Pinpoint the cell where the given text exists, returning its [x, y] midpoint coordinate. 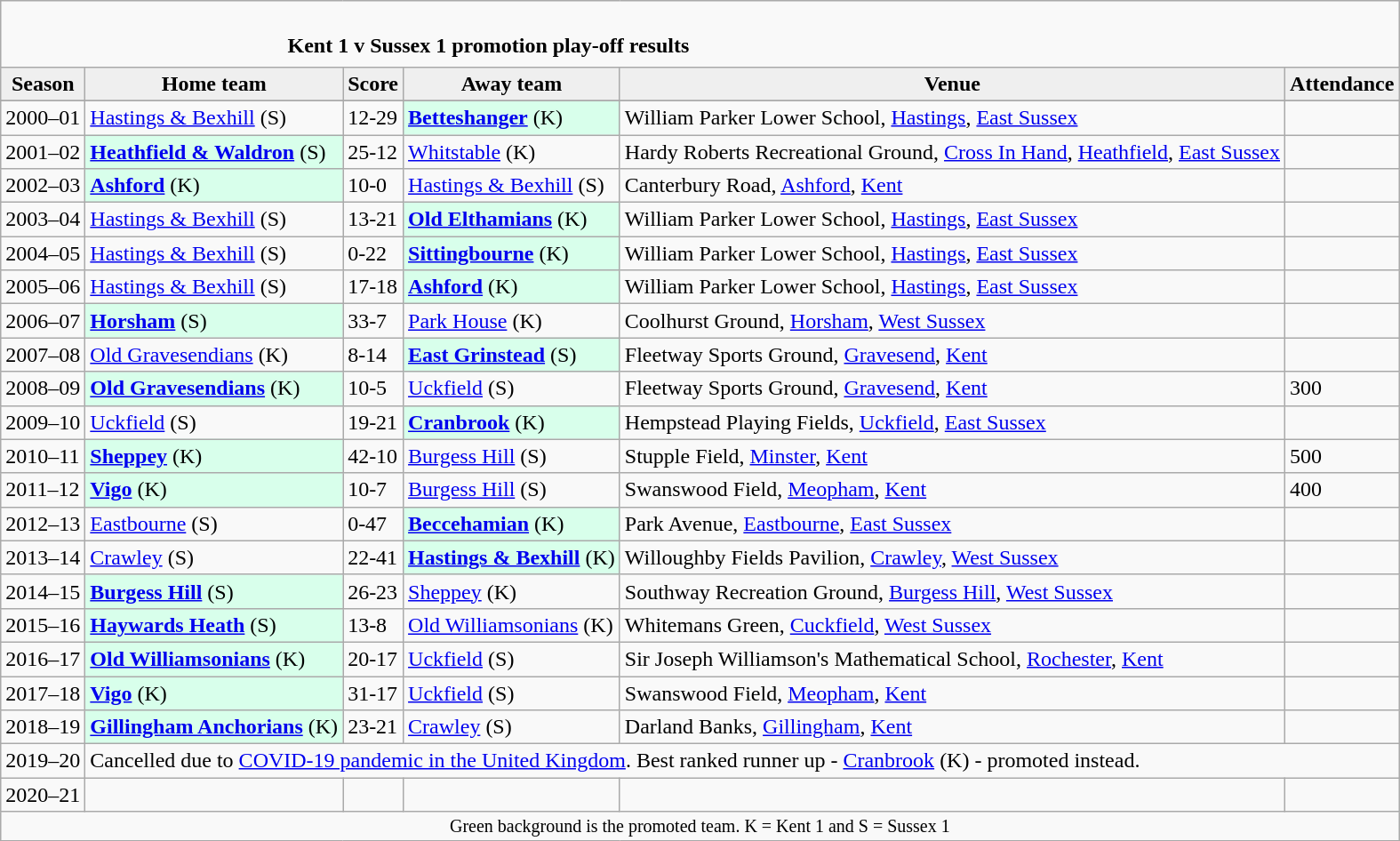
8-14 [373, 355]
2013–14 [43, 557]
Haywards Heath (S) [214, 625]
10-0 [373, 186]
13-8 [373, 625]
400 [1342, 490]
2001–02 [43, 152]
Park House (K) [512, 321]
Whitemans Green, Cuckfield, West Sussex [952, 625]
2000–01 [43, 117]
500 [1342, 456]
Green background is the promoted team. K = Kent 1 and S = Sussex 1 [700, 827]
12-29 [373, 117]
22-41 [373, 557]
42-10 [373, 456]
Sittingbourne (K) [512, 253]
2014–15 [43, 591]
2015–16 [43, 625]
Cranbrook (K) [512, 422]
2020–21 [43, 795]
23-21 [373, 727]
Eastbourne (S) [214, 524]
33-7 [373, 321]
20-17 [373, 659]
Sir Joseph Williamson's Mathematical School, Rochester, Kent [952, 659]
Home team [214, 84]
Darland Banks, Gillingham, Kent [952, 727]
Heathfield & Waldron (S) [214, 152]
Beccehamian (K) [512, 524]
Gillingham Anchorians (K) [214, 727]
2011–12 [43, 490]
2019–20 [43, 761]
2005–06 [43, 287]
2003–04 [43, 220]
Score [373, 84]
Horsham (S) [214, 321]
2016–17 [43, 659]
17-18 [373, 287]
25-12 [373, 152]
2017–18 [43, 693]
Cancelled due to COVID-19 pandemic in the United Kingdom. Best ranked runner up - Cranbrook (K) - promoted instead. [742, 761]
0-47 [373, 524]
Old Elthamians (K) [512, 220]
Southway Recreation Ground, Burgess Hill, West Sussex [952, 591]
Hardy Roberts Recreational Ground, Cross In Hand, Heathfield, East Sussex [952, 152]
2008–09 [43, 388]
East Grinstead (S) [512, 355]
2010–11 [43, 456]
2012–13 [43, 524]
Hastings & Bexhill (K) [512, 557]
2004–05 [43, 253]
19-21 [373, 422]
31-17 [373, 693]
2009–10 [43, 422]
13-21 [373, 220]
0-22 [373, 253]
26-23 [373, 591]
Whitstable (K) [512, 152]
2002–03 [43, 186]
Attendance [1342, 84]
10-7 [373, 490]
Hempstead Playing Fields, Uckfield, East Sussex [952, 422]
Venue [952, 84]
2007–08 [43, 355]
10-5 [373, 388]
Betteshanger (K) [512, 117]
Canterbury Road, Ashford, Kent [952, 186]
Stupple Field, Minster, Kent [952, 456]
300 [1342, 388]
Coolhurst Ground, Horsham, West Sussex [952, 321]
Willoughby Fields Pavilion, Crawley, West Sussex [952, 557]
Away team [512, 84]
2018–19 [43, 727]
2006–07 [43, 321]
Park Avenue, Eastbourne, East Sussex [952, 524]
Season [43, 84]
